From the cell containing the given text, extract its center point as [X, Y] coordinate. 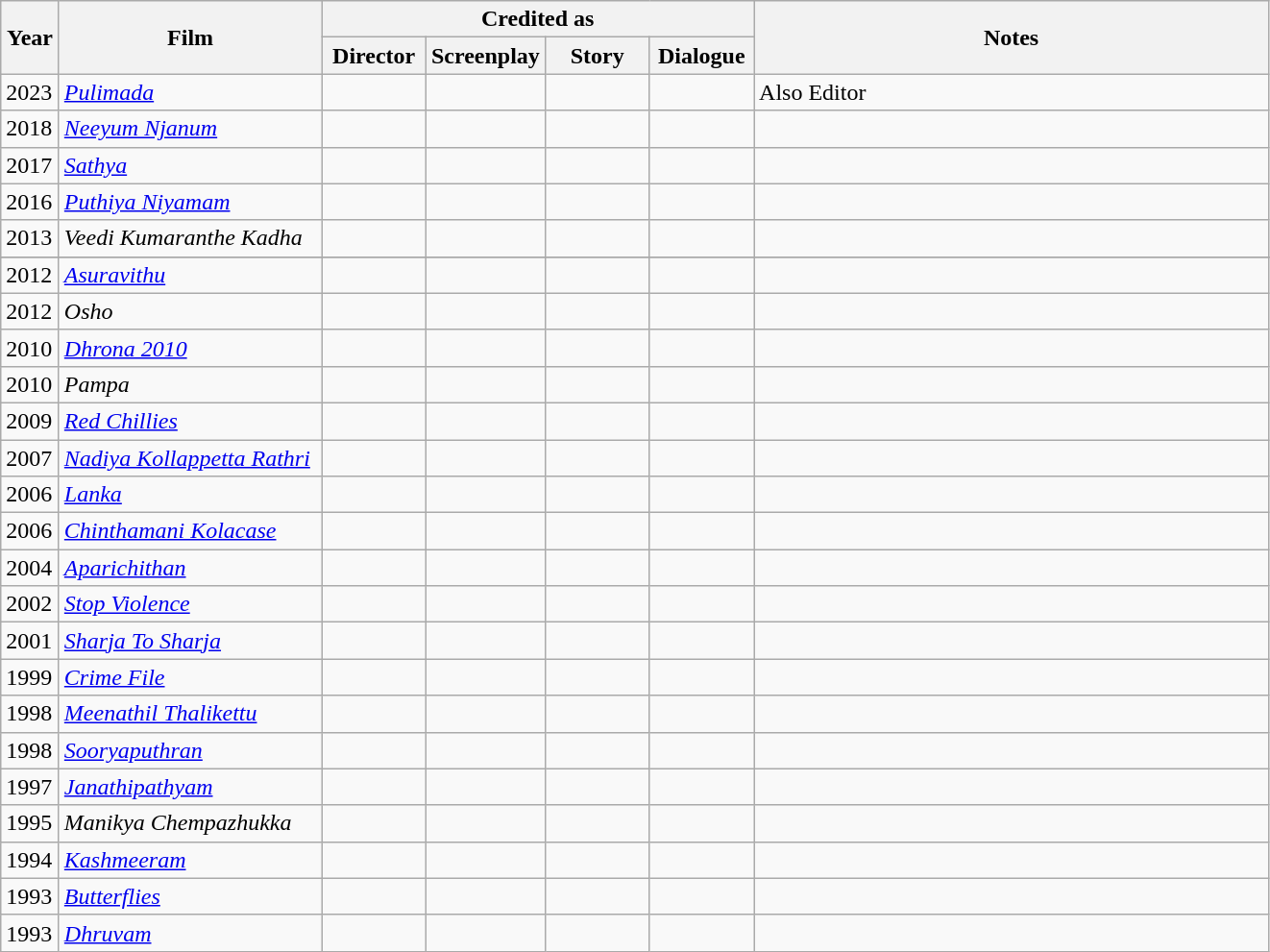
Film [190, 37]
1997 [31, 787]
2013 [31, 238]
Sooryaputhran [190, 750]
Janathipathyam [190, 787]
Pulimada [190, 92]
1994 [31, 860]
Meenathil Thalikettu [190, 714]
Manikya Chempazhukka [190, 823]
Lanka [190, 495]
1999 [31, 677]
Sharja To Sharja [190, 641]
2009 [31, 421]
Veedi Kumaranthe Kadha [190, 238]
Kashmeeram [190, 860]
Also Editor [1012, 92]
Nadiya Kollappetta Rathri [190, 458]
2017 [31, 165]
Puthiya Niyamam [190, 202]
Osho [190, 311]
Red Chillies [190, 421]
Stop Violence [190, 604]
Pampa [190, 384]
Asuravithu [190, 275]
Chinthamani Kolacase [190, 531]
Dialogue [701, 56]
2002 [31, 604]
Crime File [190, 677]
Notes [1012, 37]
2001 [31, 641]
2004 [31, 568]
Story [598, 56]
2016 [31, 202]
Dhruvam [190, 933]
Screenplay [485, 56]
1995 [31, 823]
Year [31, 37]
Credited as [538, 19]
Sathya [190, 165]
Neeyum Njanum [190, 129]
Butterflies [190, 896]
Director [375, 56]
2023 [31, 92]
2007 [31, 458]
2018 [31, 129]
Dhrona 2010 [190, 348]
Aparichithan [190, 568]
